Scan for the cell matching the given text and deliver its (x, y) coordinate at center. 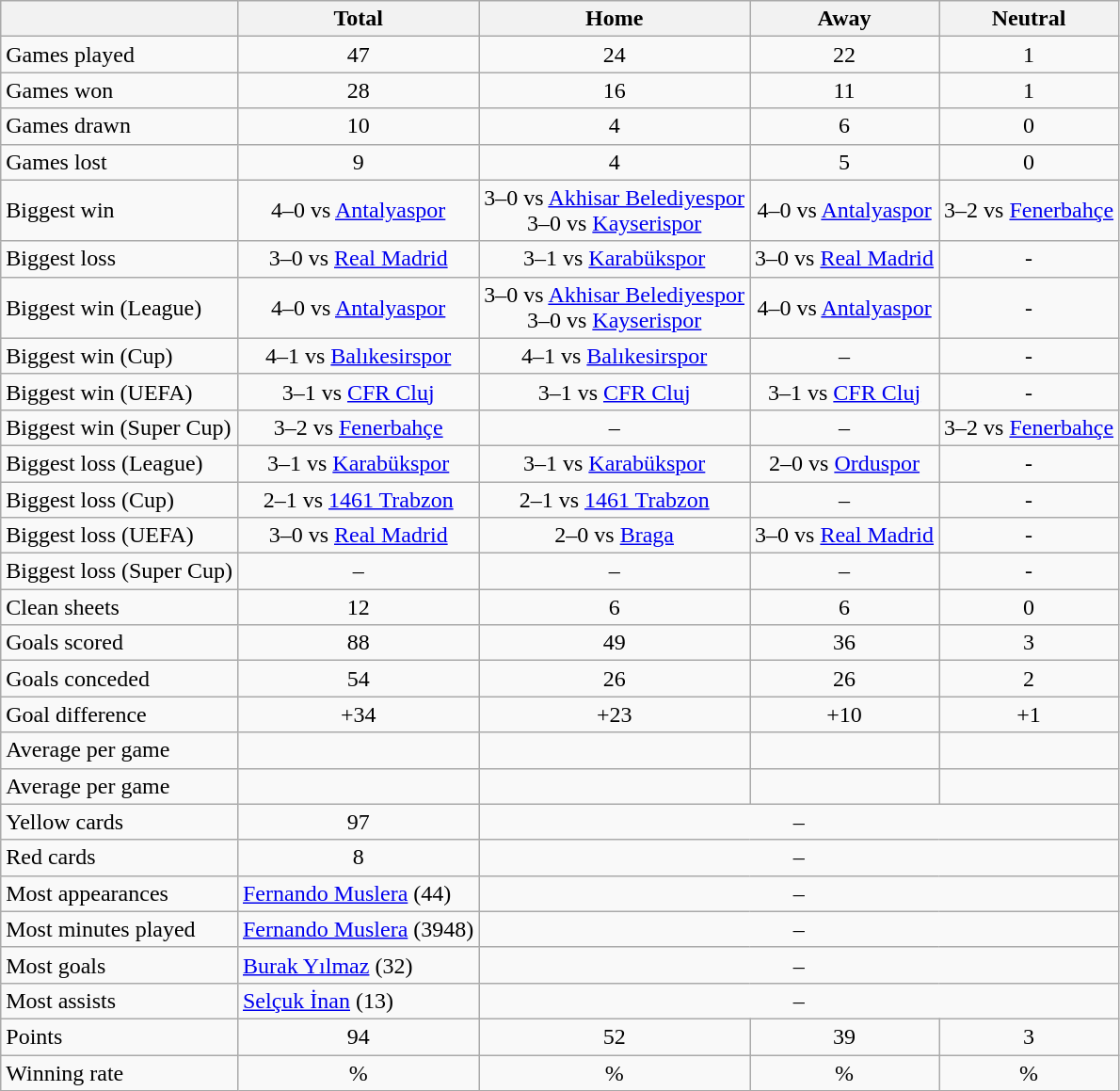
88 (358, 643)
Biggest win (Super Cup) (120, 427)
+1 (1030, 714)
Biggest win (UEFA) (120, 392)
39 (845, 1036)
5 (845, 162)
Goals conceded (120, 679)
Biggest loss (UEFA) (120, 536)
Total (358, 19)
Games played (120, 55)
Games lost (120, 162)
Goals scored (120, 643)
Red cards (120, 858)
9 (358, 162)
Fernando Muslera (3948) (358, 929)
Selçuk İnan (13) (358, 1001)
Home (615, 19)
Neutral (1030, 19)
24 (615, 55)
Burak Yılmaz (32) (358, 965)
Biggest win (120, 211)
47 (358, 55)
11 (845, 90)
54 (358, 679)
Points (120, 1036)
8 (358, 858)
Biggest win (League) (120, 307)
22 (845, 55)
Most assists (120, 1001)
Clean sheets (120, 607)
Biggest loss (Super Cup) (120, 571)
52 (615, 1036)
10 (358, 126)
+10 (845, 714)
97 (358, 822)
49 (615, 643)
Most goals (120, 965)
Biggest loss (Cup) (120, 500)
Games won (120, 90)
Fernando Muslera (44) (358, 893)
Yellow cards (120, 822)
Biggest loss (120, 259)
Biggest win (Cup) (120, 356)
28 (358, 90)
+34 (358, 714)
2–0 vs Orduspor (845, 463)
Biggest loss (League) (120, 463)
Away (845, 19)
Games drawn (120, 126)
Goal difference (120, 714)
36 (845, 643)
Most appearances (120, 893)
12 (358, 607)
Most minutes played (120, 929)
+23 (615, 714)
16 (615, 90)
94 (358, 1036)
Winning rate (120, 1072)
2 (1030, 679)
2–0 vs Braga (615, 536)
